For the text-containing cell, return its midpoint in (X, Y) coordinate format. 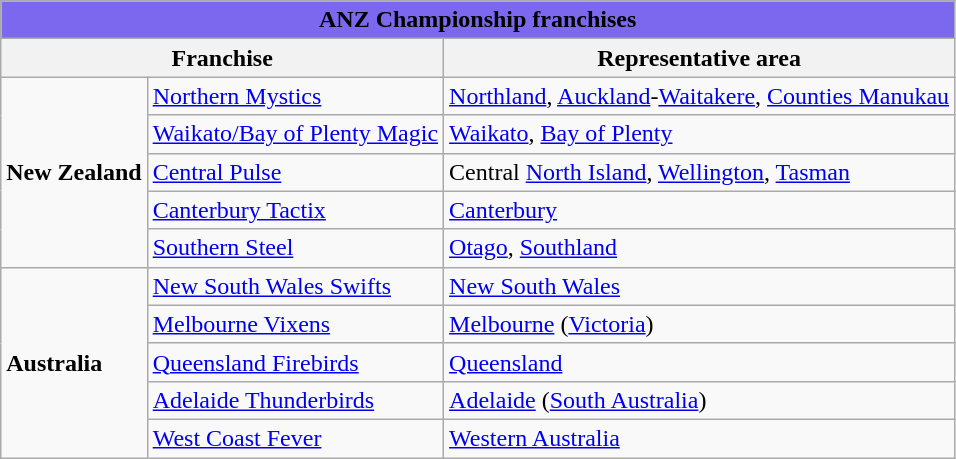
Australia (74, 362)
Waikato, Bay of Plenty (700, 134)
Waikato/Bay of Plenty Magic (295, 134)
Melbourne Vixens (295, 324)
Representative area (700, 58)
Northern Mystics (295, 96)
Adelaide (South Australia) (700, 400)
Queensland Firebirds (295, 362)
ANZ Championship franchises (478, 20)
New South Wales Swifts (295, 286)
Adelaide Thunderbirds (295, 400)
Southern Steel (295, 248)
Queensland (700, 362)
Otago, Southland (700, 248)
Franchise (222, 58)
Canterbury Tactix (295, 210)
West Coast Fever (295, 438)
Canterbury (700, 210)
Melbourne (Victoria) (700, 324)
Northland, Auckland-Waitakere, Counties Manukau (700, 96)
Central North Island, Wellington, Tasman (700, 172)
Western Australia (700, 438)
New Zealand (74, 172)
New South Wales (700, 286)
Central Pulse (295, 172)
